Output the (X, Y) coordinate of the center of the cell containing the given text.  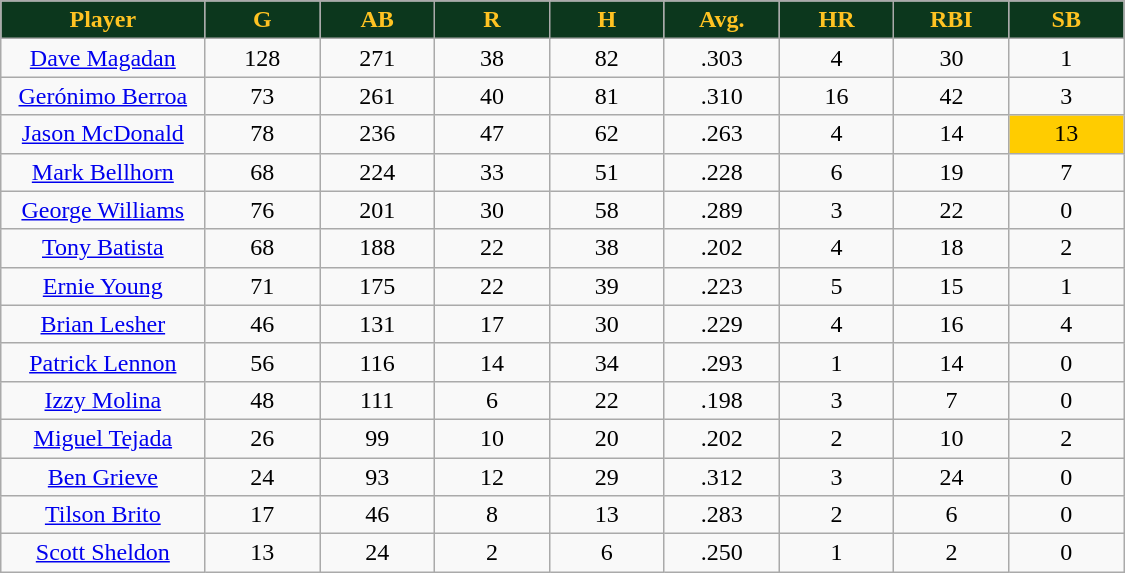
.289 (722, 210)
261 (378, 96)
40 (492, 96)
29 (606, 477)
33 (492, 172)
.228 (722, 172)
.229 (722, 324)
58 (606, 210)
236 (378, 134)
SB (1066, 20)
131 (378, 324)
R (492, 20)
19 (952, 172)
Mark Bellhorn (103, 172)
47 (492, 134)
.223 (722, 286)
39 (606, 286)
.283 (722, 515)
Miguel Tejada (103, 438)
Jason McDonald (103, 134)
188 (378, 248)
20 (606, 438)
93 (378, 477)
Brian Lesher (103, 324)
201 (378, 210)
Tony Batista (103, 248)
12 (492, 477)
RBI (952, 20)
Scott Sheldon (103, 553)
.303 (722, 58)
76 (262, 210)
Ernie Young (103, 286)
175 (378, 286)
.312 (722, 477)
34 (606, 362)
.293 (722, 362)
48 (262, 400)
71 (262, 286)
82 (606, 58)
224 (378, 172)
116 (378, 362)
271 (378, 58)
51 (606, 172)
.198 (722, 400)
26 (262, 438)
George Williams (103, 210)
.250 (722, 553)
81 (606, 96)
62 (606, 134)
Izzy Molina (103, 400)
AB (378, 20)
18 (952, 248)
Patrick Lennon (103, 362)
5 (836, 286)
128 (262, 58)
78 (262, 134)
.310 (722, 96)
73 (262, 96)
15 (952, 286)
99 (378, 438)
Player (103, 20)
Dave Magadan (103, 58)
42 (952, 96)
G (262, 20)
Ben Grieve (103, 477)
56 (262, 362)
H (606, 20)
Tilson Brito (103, 515)
.263 (722, 134)
8 (492, 515)
111 (378, 400)
Avg. (722, 20)
HR (836, 20)
Gerónimo Berroa (103, 96)
